For the text-containing cell, return its midpoint in (X, Y) coordinate format. 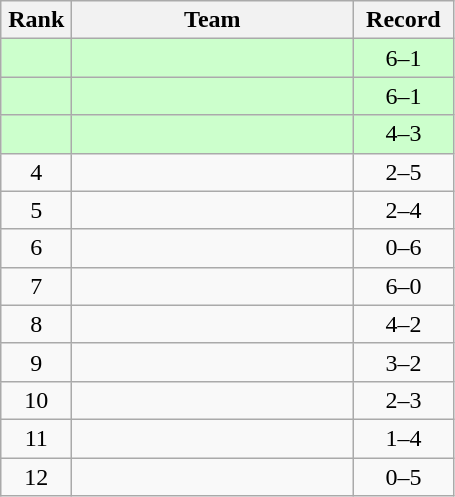
7 (36, 286)
9 (36, 362)
4–3 (404, 134)
Record (404, 20)
6 (36, 248)
Team (212, 20)
3–2 (404, 362)
2–5 (404, 172)
2–3 (404, 400)
6–0 (404, 286)
0–6 (404, 248)
5 (36, 210)
11 (36, 438)
12 (36, 477)
2–4 (404, 210)
4–2 (404, 324)
10 (36, 400)
Rank (36, 20)
0–5 (404, 477)
4 (36, 172)
1–4 (404, 438)
8 (36, 324)
